Determine the [X, Y] coordinate at the center of the cell enclosing the given text.  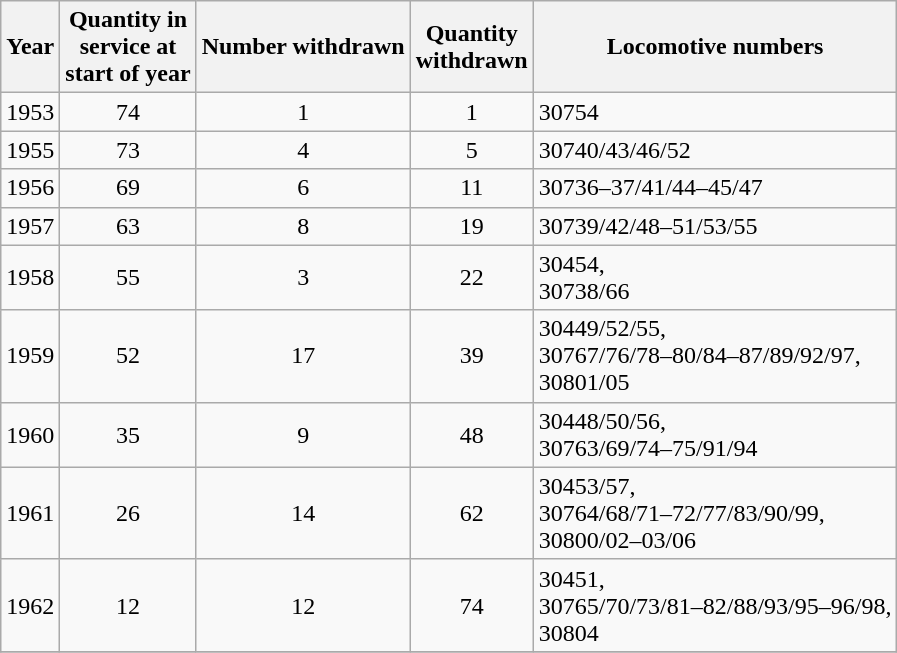
63 [128, 226]
Locomotive numbers [715, 47]
4 [303, 150]
1953 [30, 112]
30754 [715, 112]
11 [472, 188]
52 [128, 356]
30449/52/55,30767/76/78–80/84–87/89/92/97,30801/05 [715, 356]
19 [472, 226]
Year [30, 47]
26 [128, 513]
Number withdrawn [303, 47]
30451,30765/70/73/81–82/88/93/95–96/98,30804 [715, 605]
1962 [30, 605]
5 [472, 150]
Quantitywithdrawn [472, 47]
17 [303, 356]
30736–37/41/44–45/47 [715, 188]
1961 [30, 513]
1957 [30, 226]
30453/57,30764/68/71–72/77/83/90/99,30800/02–03/06 [715, 513]
35 [128, 434]
55 [128, 278]
6 [303, 188]
48 [472, 434]
30454,30738/66 [715, 278]
9 [303, 434]
22 [472, 278]
14 [303, 513]
1956 [30, 188]
1955 [30, 150]
1958 [30, 278]
8 [303, 226]
62 [472, 513]
1960 [30, 434]
73 [128, 150]
30448/50/56,30763/69/74–75/91/94 [715, 434]
39 [472, 356]
30739/42/48–51/53/55 [715, 226]
Quantity inservice atstart of year [128, 47]
3 [303, 278]
69 [128, 188]
30740/43/46/52 [715, 150]
1959 [30, 356]
